From the cell containing the given text, extract its center point as [X, Y] coordinate. 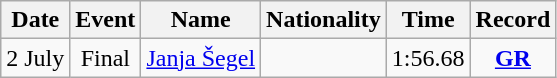
GR [513, 58]
2 July [36, 58]
Date [36, 20]
Final [106, 58]
Record [513, 20]
Event [106, 20]
Time [428, 20]
Nationality [324, 20]
Janja Šegel [201, 58]
1:56.68 [428, 58]
Name [201, 20]
